Identify which cell holds the provided text, then report its [X, Y] central coordinate. 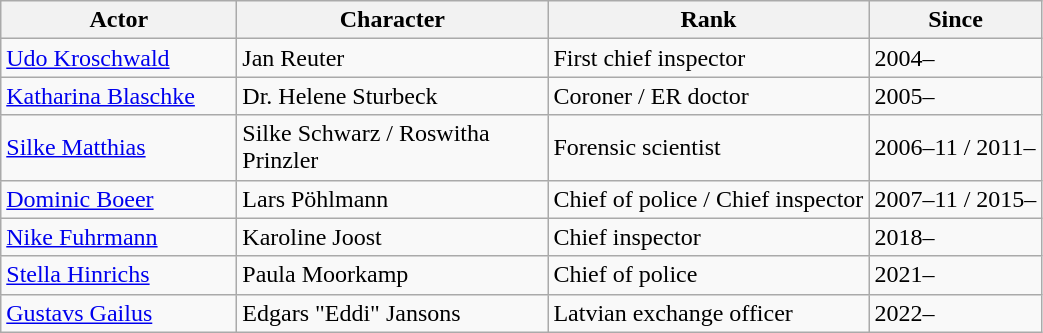
Chief of police / Chief inspector [708, 199]
Katharina Blaschke [119, 96]
2006–11 / 2011– [956, 148]
Silke Schwarz / Roswitha Prinzler [392, 148]
Gustavs Gailus [119, 313]
Nike Fuhrmann [119, 237]
Dr. Helene Sturbeck [392, 96]
2021– [956, 275]
Actor [119, 20]
Edgars "Eddi" Jansons [392, 313]
Coroner / ER doctor [708, 96]
Lars Pöhlmann [392, 199]
First chief inspector [708, 58]
Dominic Boeer [119, 199]
2004– [956, 58]
Since [956, 20]
Udo Kroschwald [119, 58]
Chief of police [708, 275]
Rank [708, 20]
Karoline Joost [392, 237]
Jan Reuter [392, 58]
Silke Matthias [119, 148]
Chief inspector [708, 237]
Forensic scientist [708, 148]
2018– [956, 237]
2022– [956, 313]
Paula Moorkamp [392, 275]
2007–11 / 2015– [956, 199]
2005– [956, 96]
Stella Hinrichs [119, 275]
Latvian exchange officer [708, 313]
Character [392, 20]
